Return (x, y) of the center of cell containing provided text 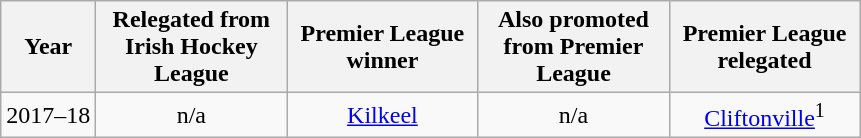
Kilkeel (382, 116)
Relegated from Irish Hockey League (192, 47)
Also promoted from Premier League (574, 47)
Premier League relegated (764, 47)
Year (48, 47)
Premier League winner (382, 47)
2017–18 (48, 116)
Cliftonville1 (764, 116)
